Identify which cell holds the provided text, then report its [x, y] central coordinate. 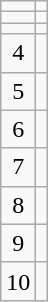
10 [18, 281]
6 [18, 129]
4 [18, 53]
8 [18, 205]
5 [18, 91]
9 [18, 243]
7 [18, 167]
